Detect which cell encompasses the target text, then output its [X, Y] center coordinate. 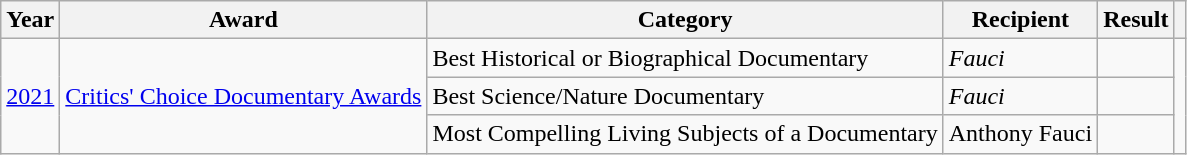
Category [685, 20]
Critics' Choice Documentary Awards [244, 96]
Most Compelling Living Subjects of a Documentary [685, 134]
Anthony Fauci [1020, 134]
Result [1136, 20]
Recipient [1020, 20]
Best Historical or Biographical Documentary [685, 58]
Award [244, 20]
Best Science/Nature Documentary [685, 96]
Year [30, 20]
2021 [30, 96]
